Identify which cell holds the provided text, then report its (X, Y) central coordinate. 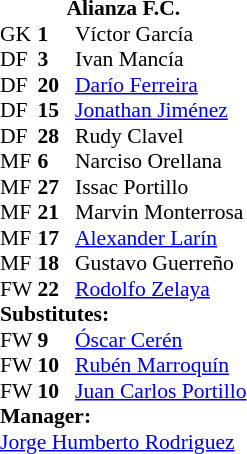
Issac Portillo (160, 186)
27 (57, 186)
9 (57, 339)
Rudy Clavel (160, 135)
Víctor García (160, 33)
Jonathan Jiménez (160, 110)
22 (57, 288)
3 (57, 59)
28 (57, 135)
Ivan Mancía (160, 59)
Jorge Humberto Rodriguez (123, 441)
GK (19, 33)
Darío Ferreira (160, 84)
17 (57, 237)
Substitutes: (123, 314)
Rubén Marroquín (160, 365)
18 (57, 263)
Marvin Monterrosa (160, 212)
Rodolfo Zelaya (160, 288)
Óscar Cerén (160, 339)
Narciso Orellana (160, 161)
21 (57, 212)
Gustavo Guerreño (160, 263)
1 (57, 33)
15 (57, 110)
Manager: (123, 416)
Alexander Larín (160, 237)
Juan Carlos Portillo (160, 390)
20 (57, 84)
6 (57, 161)
